From the cell containing the given text, extract its center point as [X, Y] coordinate. 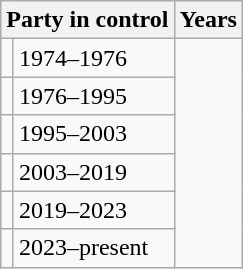
2023–present [94, 248]
1976–1995 [94, 96]
2003–2019 [94, 172]
Years [208, 20]
1995–2003 [94, 134]
2019–2023 [94, 210]
Party in control [88, 20]
1974–1976 [94, 58]
